Scan for the cell matching the given text and deliver its [x, y] coordinate at center. 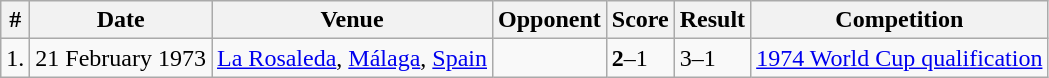
Score [640, 20]
Result [712, 20]
3–1 [712, 58]
Venue [352, 20]
Date [121, 20]
1974 World Cup qualification [900, 58]
Opponent [550, 20]
Competition [900, 20]
2–1 [640, 58]
1. [16, 58]
# [16, 20]
21 February 1973 [121, 58]
La Rosaleda, Málaga, Spain [352, 58]
